Return the (X, Y) coordinate for the center point of the cell that contains the specified text.  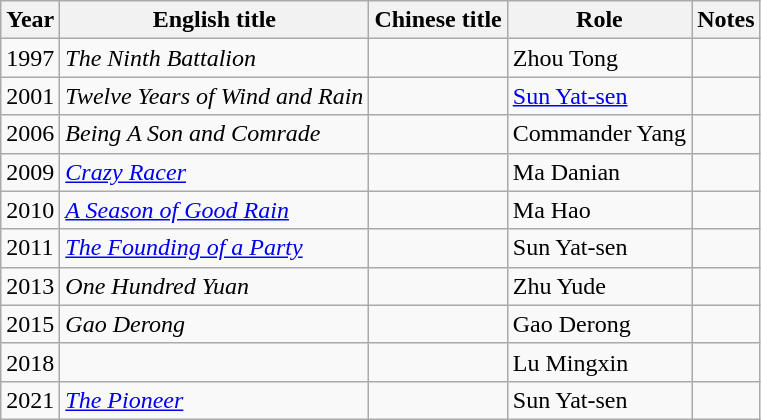
1997 (30, 58)
2010 (30, 210)
Ma Hao (599, 210)
2021 (30, 400)
Notes (726, 20)
2018 (30, 362)
Being A Son and Comrade (214, 134)
Year (30, 20)
Zhou Tong (599, 58)
Chinese title (438, 20)
2015 (30, 324)
2011 (30, 248)
2013 (30, 286)
One Hundred Yuan (214, 286)
Lu Mingxin (599, 362)
2006 (30, 134)
Ma Danian (599, 172)
2001 (30, 96)
The Pioneer (214, 400)
Role (599, 20)
Zhu Yude (599, 286)
Commander Yang (599, 134)
The Ninth Battalion (214, 58)
Crazy Racer (214, 172)
2009 (30, 172)
A Season of Good Rain (214, 210)
English title (214, 20)
Twelve Years of Wind and Rain (214, 96)
The Founding of a Party (214, 248)
